For the text-containing cell, return its midpoint in (x, y) coordinate format. 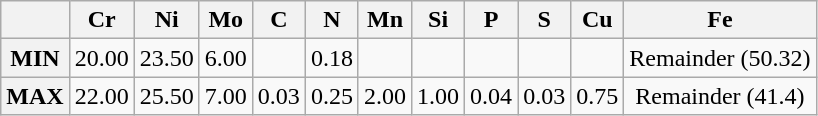
Ni (166, 20)
Cu (598, 20)
23.50 (166, 58)
1.00 (438, 96)
N (332, 20)
0.04 (492, 96)
Mo (226, 20)
Si (438, 20)
2.00 (384, 96)
Remainder (50.32) (720, 58)
Mn (384, 20)
6.00 (226, 58)
22.00 (102, 96)
S (544, 20)
Fe (720, 20)
P (492, 20)
C (278, 20)
0.75 (598, 96)
7.00 (226, 96)
Cr (102, 20)
25.50 (166, 96)
0.18 (332, 58)
20.00 (102, 58)
MAX (35, 96)
MIN (35, 58)
0.25 (332, 96)
Remainder (41.4) (720, 96)
